Search for the cell housing the specified text and yield its (X, Y) center coordinate. 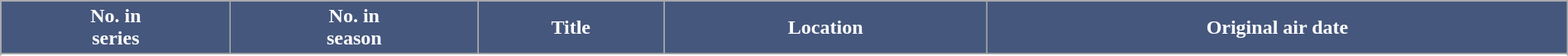
No. inseries (116, 28)
No. inseason (354, 28)
Location (825, 28)
Title (571, 28)
Original air date (1278, 28)
